Return the (x, y) coordinate for the center point of the cell that contains the specified text.  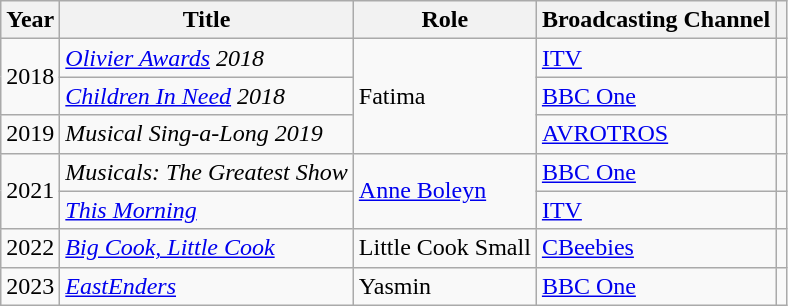
CBeebies (656, 248)
AVROTROS (656, 134)
Yasmin (444, 286)
2023 (30, 286)
Title (206, 20)
2022 (30, 248)
Broadcasting Channel (656, 20)
EastEnders (206, 286)
Olivier Awards 2018 (206, 58)
Little Cook Small (444, 248)
2021 (30, 191)
Musicals: The Greatest Show (206, 172)
Anne Boleyn (444, 191)
Big Cook, Little Cook (206, 248)
This Morning (206, 210)
Musical Sing-a-Long 2019 (206, 134)
Role (444, 20)
2018 (30, 77)
Fatima (444, 96)
2019 (30, 134)
Year (30, 20)
Children In Need 2018 (206, 96)
